Detect which cell encompasses the target text, then output its (X, Y) center coordinate. 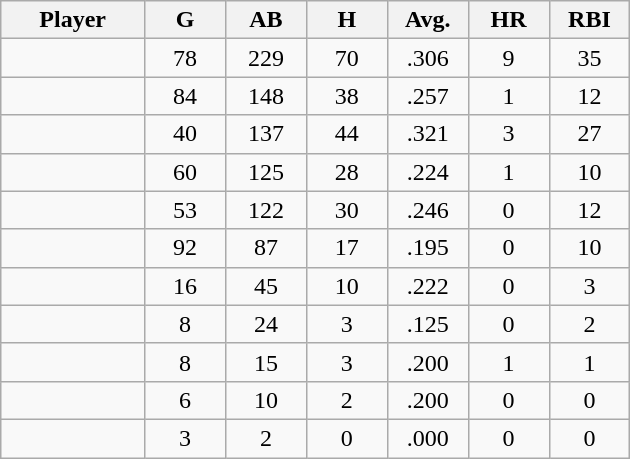
.222 (428, 286)
38 (346, 96)
70 (346, 58)
H (346, 20)
45 (266, 286)
Avg. (428, 20)
229 (266, 58)
24 (266, 324)
.321 (428, 134)
92 (186, 248)
87 (266, 248)
30 (346, 210)
.246 (428, 210)
.195 (428, 248)
35 (590, 58)
RBI (590, 20)
.306 (428, 58)
Player (73, 20)
9 (508, 58)
44 (346, 134)
137 (266, 134)
53 (186, 210)
122 (266, 210)
.125 (428, 324)
16 (186, 286)
125 (266, 172)
78 (186, 58)
.000 (428, 438)
HR (508, 20)
.224 (428, 172)
40 (186, 134)
.257 (428, 96)
G (186, 20)
27 (590, 134)
6 (186, 400)
17 (346, 248)
AB (266, 20)
148 (266, 96)
15 (266, 362)
28 (346, 172)
84 (186, 96)
60 (186, 172)
